Return the (x, y) coordinate for the center point of the cell that contains the specified text.  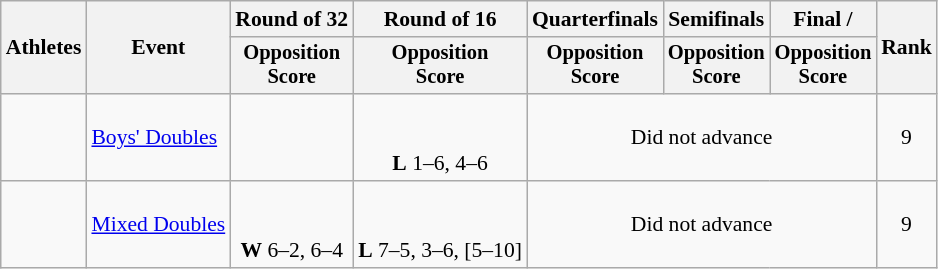
Boys' Doubles (158, 138)
Rank (906, 48)
Round of 16 (440, 19)
W 6–2, 6–4 (292, 224)
Round of 32 (292, 19)
Athletes (44, 48)
L 7–5, 3–6, [5–10] (440, 224)
Final / (824, 19)
L 1–6, 4–6 (440, 138)
Semifinals (716, 19)
Mixed Doubles (158, 224)
Quarterfinals (595, 19)
Event (158, 48)
